Identify which cell holds the provided text, then report its (x, y) central coordinate. 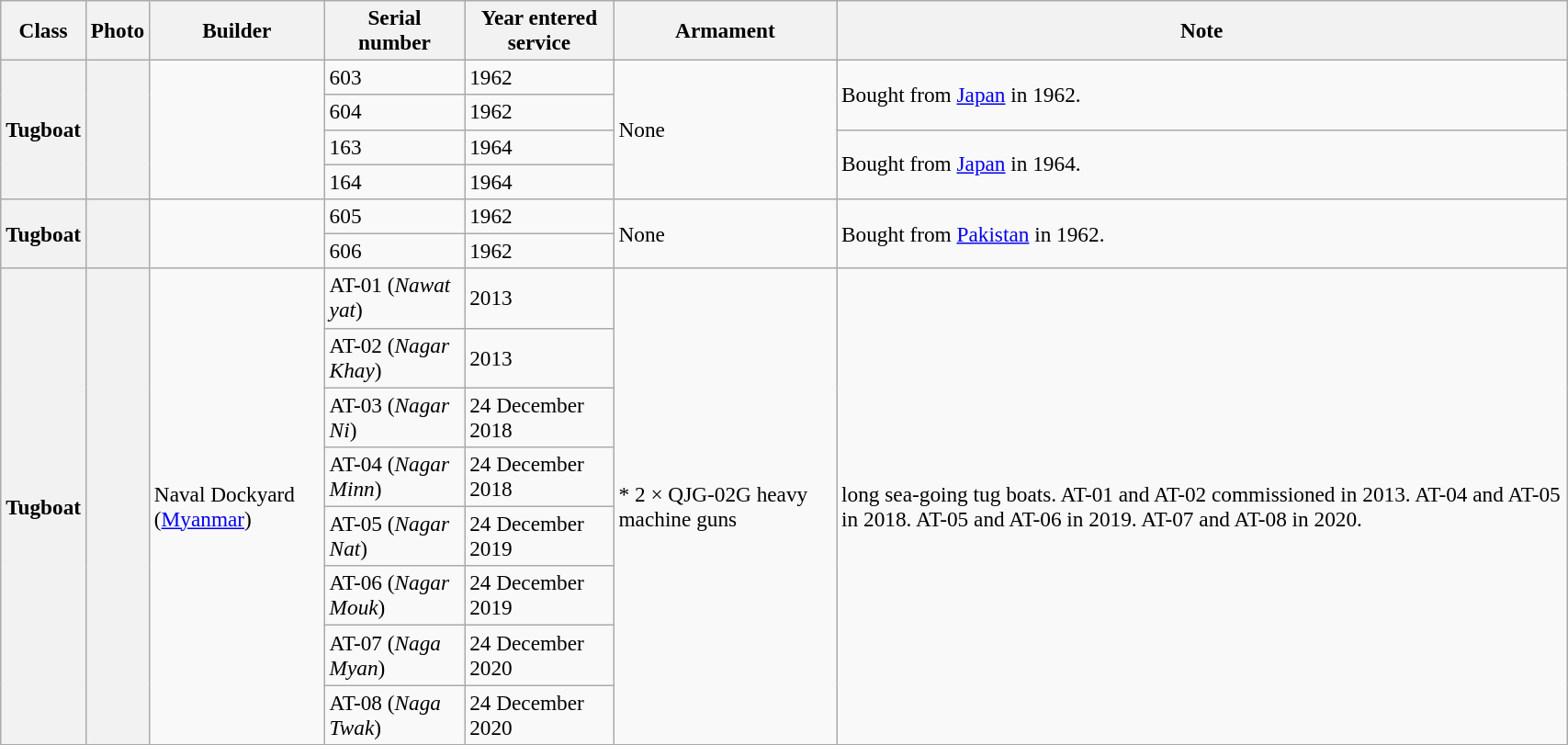
604 (395, 112)
Bought from Japan in 1964. (1201, 164)
AT-02 (Nagar Khay) (395, 358)
Naval Dockyard (Myanmar) (237, 506)
* 2 × QJG-02G heavy machine guns (726, 506)
Serial number (395, 29)
Year entered service (539, 29)
Bought from Japan in 1962. (1201, 95)
Note (1201, 29)
long sea-going tug boats. AT-01 and AT-02 commissioned in 2013. AT-04 and AT-05 in 2018. AT-05 and AT-06 in 2019. AT-07 and AT-08 in 2020. (1201, 506)
Bought from Pakistan in 1962. (1201, 233)
Builder (237, 29)
Armament (726, 29)
Photo (118, 29)
AT-01 (Nawat yat) (395, 298)
164 (395, 181)
AT-05 (Nagar Nat) (395, 536)
606 (395, 251)
AT-08 (Naga Twak) (395, 715)
AT-07 (Naga Myan) (395, 654)
603 (395, 77)
AT-06 (Nagar Mouk) (395, 595)
163 (395, 147)
AT-03 (Nagar Ni) (395, 417)
605 (395, 216)
Class (44, 29)
AT-04 (Nagar Minn) (395, 476)
